Extract the (x, y) coordinate from the center of the cell holding the provided text.  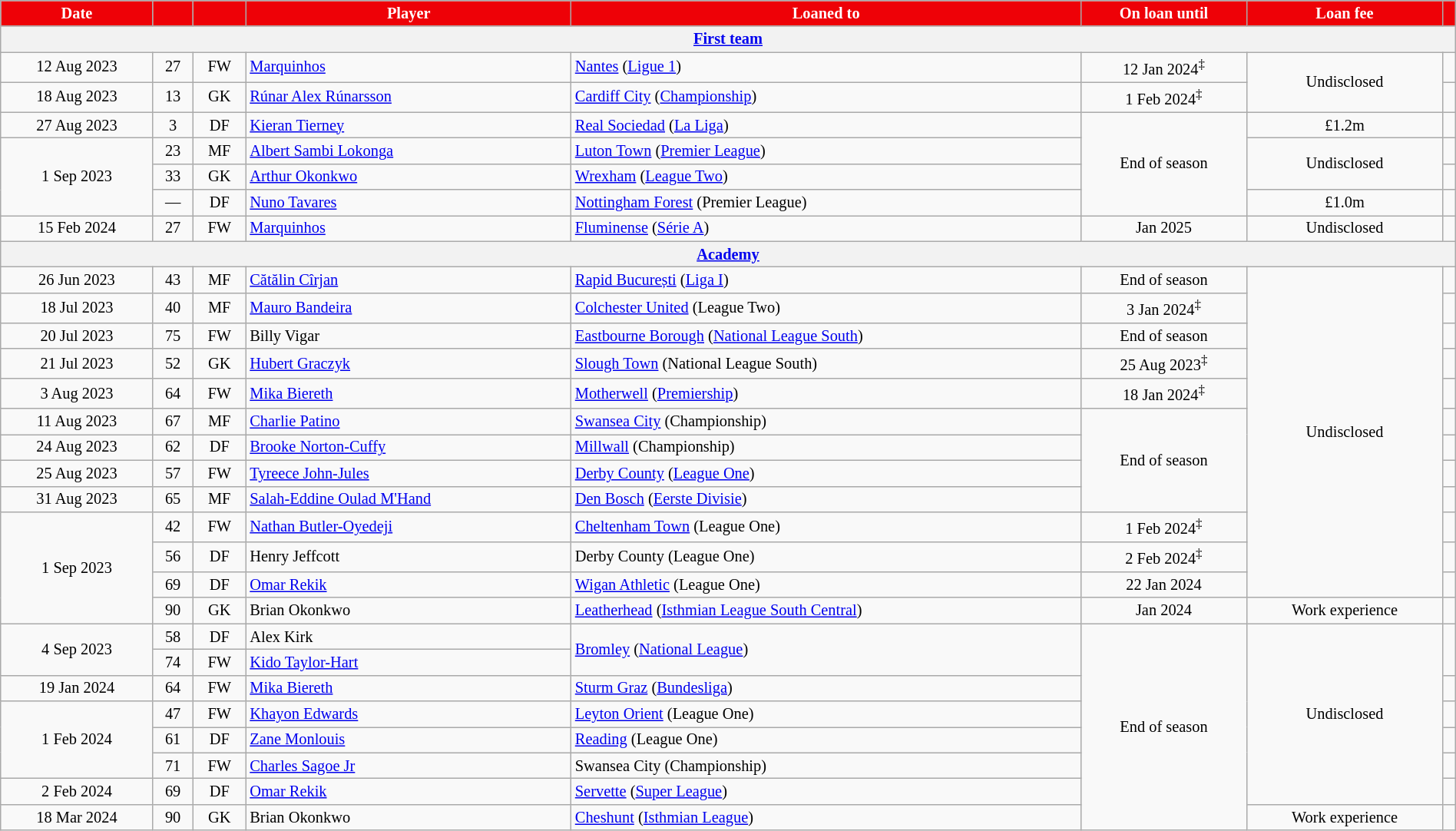
Den Bosch (Eerste Divisie) (826, 499)
Jan 2024 (1163, 611)
Slough Town (National League South) (826, 364)
Khayon Edwards (409, 713)
On loan until (1163, 13)
2 Feb 2024 (77, 791)
25 Aug 2023‡ (1163, 364)
Cătălin Cîrjan (409, 280)
12 Jan 2024‡ (1163, 68)
26 Jun 2023 (77, 280)
Bromley (National League) (826, 650)
Leatherhead (Isthmian League South Central) (826, 611)
13 (173, 97)
Rapid București (Liga I) (826, 280)
75 (173, 336)
3 (173, 125)
£1.2m (1344, 125)
Date (77, 13)
3 Jan 2024‡ (1163, 307)
Servette (Super League) (826, 791)
Motherwell (Premiership) (826, 393)
40 (173, 307)
1 Feb 2024 (77, 739)
56 (173, 556)
19 Jan 2024 (77, 688)
Hubert Graczyk (409, 364)
Zane Monlouis (409, 740)
Mauro Bandeira (409, 307)
18 Jul 2023 (77, 307)
24 Aug 2023 (77, 447)
22 Jan 2024 (1163, 584)
27 Aug 2023 (77, 125)
Player (409, 13)
Cheltenham Town (League One) (826, 527)
Nuno Tavares (409, 203)
57 (173, 473)
18 Mar 2024 (77, 817)
Albert Sambi Lokonga (409, 151)
47 (173, 713)
Loan fee (1344, 13)
First team (728, 39)
42 (173, 527)
3 Aug 2023 (77, 393)
Rúnar Alex Rúnarsson (409, 97)
18 Aug 2023 (77, 97)
Salah-Eddine Oulad M'Hand (409, 499)
— (173, 203)
£1.0m (1344, 203)
61 (173, 740)
31 Aug 2023 (77, 499)
Nathan Butler-Oyedeji (409, 527)
Arthur Okonkwo (409, 177)
Charles Sagoe Jr (409, 766)
4 Sep 2023 (77, 650)
Brooke Norton-Cuffy (409, 447)
Cheshunt (Isthmian League) (826, 817)
Charlie Patino (409, 422)
67 (173, 422)
12 Aug 2023 (77, 68)
Luton Town (Premier League) (826, 151)
43 (173, 280)
15 Feb 2024 (77, 228)
Eastbourne Borough (National League South) (826, 336)
Fluminense (Série A) (826, 228)
Sturm Graz (Bundesliga) (826, 688)
Loaned to (826, 13)
Tyreece John-Jules (409, 473)
Cardiff City (Championship) (826, 97)
23 (173, 151)
20 Jul 2023 (77, 336)
52 (173, 364)
Millwall (Championship) (826, 447)
62 (173, 447)
Reading (League One) (826, 740)
18 Jan 2024‡ (1163, 393)
11 Aug 2023 (77, 422)
Kieran Tierney (409, 125)
2 Feb 2024‡ (1163, 556)
Colchester United (League Two) (826, 307)
Leyton Orient (League One) (826, 713)
Nottingham Forest (Premier League) (826, 203)
Wrexham (League Two) (826, 177)
Academy (728, 254)
58 (173, 637)
Jan 2025 (1163, 228)
Real Sociedad (La Liga) (826, 125)
33 (173, 177)
74 (173, 662)
Wigan Athletic (League One) (826, 584)
Alex Kirk (409, 637)
Billy Vigar (409, 336)
Nantes (Ligue 1) (826, 68)
65 (173, 499)
25 Aug 2023 (77, 473)
Henry Jeffcott (409, 556)
21 Jul 2023 (77, 364)
Kido Taylor-Hart (409, 662)
71 (173, 766)
